Detect which cell encompasses the target text, then output its (X, Y) center coordinate. 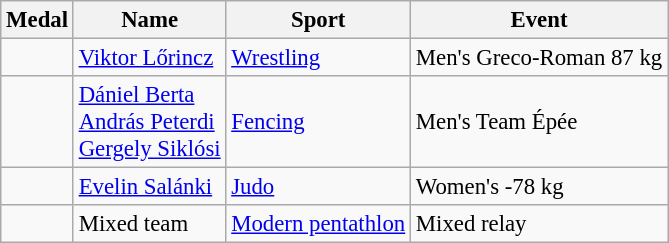
Sport (318, 20)
Evelin Salánki (150, 187)
Viktor Lőrincz (150, 58)
Women's -78 kg (540, 187)
Name (150, 20)
Event (540, 20)
Modern pentathlon (318, 224)
Mixed team (150, 224)
Judo (318, 187)
Fencing (318, 122)
Mixed relay (540, 224)
Medal (38, 20)
Wrestling (318, 58)
Men's Greco-Roman 87 kg (540, 58)
Men's Team Épée (540, 122)
Dániel BertaAndrás PeterdiGergely Siklósi (150, 122)
